Pinpoint the cell where the given text exists, returning its (x, y) midpoint coordinate. 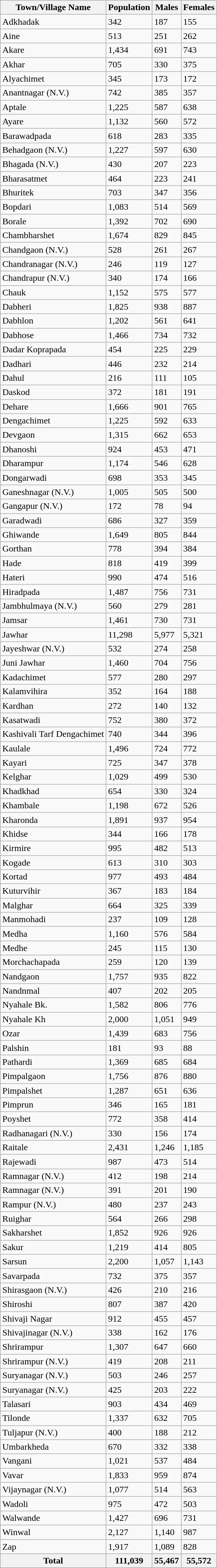
1,202 (129, 321)
Jamsar (53, 620)
1,219 (129, 1247)
672 (166, 805)
132 (199, 706)
Radhanagari (N.V.) (53, 1133)
Pathardi (53, 1062)
Khidse (53, 834)
651 (166, 1091)
430 (129, 164)
93 (166, 1048)
471 (199, 449)
874 (199, 1475)
Aptale (53, 107)
261 (166, 250)
903 (129, 1404)
Medhe (53, 948)
115 (166, 948)
1,487 (129, 592)
500 (199, 492)
684 (199, 1062)
55,572 (199, 1561)
1,021 (129, 1461)
613 (129, 862)
Gangapur (N.V.) (53, 506)
516 (199, 577)
55,467 (166, 1561)
Akare (53, 50)
Ayare (53, 121)
1,917 (129, 1547)
Morchachapada (53, 962)
690 (199, 221)
572 (199, 121)
1,089 (166, 1547)
1,160 (129, 934)
Shrirampur (53, 1347)
975 (129, 1504)
Vijaynagar (N.V.) (53, 1489)
335 (199, 136)
563 (199, 1489)
Tuljapur (N.V.) (53, 1432)
1,198 (129, 805)
828 (199, 1547)
Sakharshet (53, 1233)
1,029 (129, 777)
324 (199, 791)
Sarsun (53, 1261)
482 (166, 848)
806 (166, 1005)
977 (129, 877)
499 (166, 777)
399 (199, 563)
Kaulale (53, 748)
Shivaji Nagar (53, 1318)
662 (166, 435)
Akhar (53, 64)
Shiroshi (53, 1304)
638 (199, 107)
274 (166, 649)
575 (166, 292)
959 (166, 1475)
Devgaon (53, 435)
683 (166, 1033)
303 (199, 862)
2,000 (129, 1019)
473 (166, 1162)
807 (129, 1304)
Town/Village Name (53, 7)
130 (199, 948)
Kalamvihira (53, 692)
Kharonda (53, 820)
725 (129, 763)
1,152 (129, 292)
272 (129, 706)
569 (199, 207)
241 (199, 179)
Jambhulmaya (N.V.) (53, 606)
Tilonde (53, 1418)
298 (199, 1219)
5,321 (199, 635)
530 (199, 777)
162 (166, 1333)
628 (199, 464)
11,298 (129, 635)
297 (199, 677)
384 (199, 549)
1,005 (129, 492)
1,891 (129, 820)
1,825 (129, 307)
378 (199, 763)
457 (199, 1318)
630 (199, 150)
1,057 (166, 1261)
587 (166, 107)
778 (129, 549)
Sakur (53, 1247)
127 (199, 264)
120 (166, 962)
Chandrapur (N.V.) (53, 278)
396 (199, 734)
Bhuritek (53, 193)
Kelghar (53, 777)
924 (129, 449)
332 (166, 1447)
Rampur (N.V.) (53, 1204)
453 (166, 449)
210 (166, 1290)
232 (166, 364)
Ruighar (53, 1219)
Ganeshnagar (N.V.) (53, 492)
1,674 (129, 235)
1,227 (129, 150)
1,132 (129, 121)
426 (129, 1290)
243 (199, 1204)
Kayari (53, 763)
412 (129, 1176)
280 (166, 677)
400 (129, 1432)
Kuturvihir (53, 891)
446 (129, 364)
765 (199, 406)
258 (199, 649)
257 (199, 1376)
266 (166, 1219)
653 (199, 435)
730 (166, 620)
207 (166, 164)
340 (129, 278)
190 (199, 1190)
183 (166, 891)
702 (166, 221)
829 (166, 235)
Khambale (53, 805)
632 (166, 1418)
407 (129, 991)
592 (166, 421)
954 (199, 820)
704 (166, 663)
Alyachimet (53, 79)
Dehare (53, 406)
225 (166, 349)
1,852 (129, 1233)
Savarpada (53, 1276)
Daskod (53, 392)
455 (166, 1318)
654 (129, 791)
356 (199, 193)
262 (199, 36)
Hateri (53, 577)
647 (166, 1347)
472 (166, 1504)
1,185 (199, 1148)
229 (199, 349)
528 (129, 250)
Shrirampur (N.V.) (53, 1361)
845 (199, 235)
597 (166, 150)
Raitale (53, 1148)
1,337 (129, 1418)
844 (199, 535)
352 (129, 692)
561 (166, 321)
359 (199, 520)
Shirasgaon (N.V.) (53, 1290)
1,833 (129, 1475)
2,200 (129, 1261)
1,756 (129, 1076)
Borale (53, 221)
387 (166, 1304)
205 (199, 991)
660 (199, 1347)
325 (166, 905)
1,460 (129, 663)
776 (199, 1005)
Total (53, 1561)
346 (129, 1105)
391 (129, 1190)
876 (166, 1076)
Bharasatmet (53, 179)
380 (166, 720)
279 (166, 606)
Ozar (53, 1033)
912 (129, 1318)
Adkhadak (53, 22)
358 (166, 1119)
Pimprun (53, 1105)
685 (166, 1062)
394 (166, 549)
164 (166, 692)
887 (199, 307)
703 (129, 193)
1,051 (166, 1019)
Medha (53, 934)
353 (166, 478)
1,307 (129, 1347)
Aine (53, 36)
140 (166, 706)
Kirmire (53, 848)
Dahul (53, 378)
742 (129, 93)
Dongarwadi (53, 478)
1,427 (129, 1518)
139 (199, 962)
901 (166, 406)
633 (199, 421)
Malghar (53, 905)
1,315 (129, 435)
Kasatwadi (53, 720)
367 (129, 891)
686 (129, 520)
Gorthan (53, 549)
203 (166, 1390)
818 (129, 563)
2,127 (129, 1532)
201 (166, 1190)
425 (129, 1390)
1,666 (129, 406)
1,143 (199, 1261)
Garadwadi (53, 520)
222 (199, 1390)
880 (199, 1076)
Walwande (53, 1518)
532 (129, 649)
537 (166, 1461)
Talasari (53, 1404)
Shivajinagar (N.V.) (53, 1333)
454 (129, 349)
156 (166, 1133)
636 (199, 1091)
576 (166, 934)
Kardhan (53, 706)
Pimpalshet (53, 1091)
Nyahale Kh (53, 1019)
Dengachimet (53, 421)
546 (166, 464)
664 (129, 905)
251 (166, 36)
Rajewadi (53, 1162)
Manmohadi (53, 920)
178 (199, 834)
155 (199, 22)
105 (199, 378)
740 (129, 734)
Chandranagar (N.V.) (53, 264)
Dhanoshi (53, 449)
211 (199, 1361)
434 (166, 1404)
Chauk (53, 292)
990 (129, 577)
1,083 (129, 207)
696 (166, 1518)
267 (199, 250)
184 (199, 891)
Dharampur (53, 464)
191 (199, 392)
198 (166, 1176)
1,140 (166, 1532)
1,369 (129, 1062)
1,439 (129, 1033)
Umbarkheda (53, 1447)
822 (199, 976)
Jawhar (53, 635)
Winwal (53, 1532)
Dabhlon (53, 321)
283 (166, 136)
212 (199, 1432)
Females (199, 7)
187 (166, 22)
202 (166, 991)
245 (129, 948)
Bhagada (N.V.) (53, 164)
259 (129, 962)
173 (166, 79)
505 (166, 492)
5,977 (166, 635)
937 (166, 820)
88 (199, 1048)
938 (166, 307)
618 (129, 136)
Jayeshwar (N.V.) (53, 649)
Dadhari (53, 364)
Hade (53, 563)
Kortad (53, 877)
385 (166, 93)
Poyshet (53, 1119)
Dabheri (53, 307)
698 (129, 478)
743 (199, 50)
526 (199, 805)
Vavar (53, 1475)
691 (166, 50)
Pimpalgaon (53, 1076)
Nandgaon (53, 976)
78 (166, 506)
2,431 (129, 1148)
Khadkhad (53, 791)
1,461 (129, 620)
1,466 (129, 335)
111 (166, 378)
935 (166, 976)
Palshin (53, 1048)
Dadar Koprapada (53, 349)
949 (199, 1019)
Nyahale Bk. (53, 1005)
564 (129, 1219)
1,582 (129, 1005)
1,757 (129, 976)
1,392 (129, 221)
Kashivali Tarf Dengachimet (53, 734)
464 (129, 179)
752 (129, 720)
339 (199, 905)
480 (129, 1204)
995 (129, 848)
94 (199, 506)
128 (199, 920)
Males (166, 7)
Nandnmal (53, 991)
1,246 (166, 1148)
Kadachimet (53, 677)
1,077 (129, 1489)
119 (166, 264)
109 (166, 920)
469 (199, 1404)
Ghiwande (53, 535)
Zap (53, 1547)
1,287 (129, 1091)
Juni Jawhar (53, 663)
Behadgaon (N.V.) (53, 150)
1,434 (129, 50)
Hiradpada (53, 592)
Population (129, 7)
Bopdari (53, 207)
584 (199, 934)
1,649 (129, 535)
327 (166, 520)
Anantnagar (N.V.) (53, 93)
Chambharshet (53, 235)
310 (166, 862)
Chandgaon (N.V.) (53, 250)
281 (199, 606)
342 (129, 22)
474 (166, 577)
111,039 (129, 1561)
176 (199, 1333)
Dabhose (53, 335)
493 (166, 877)
1,496 (129, 748)
Wadoli (53, 1504)
670 (129, 1447)
208 (166, 1361)
734 (166, 335)
724 (166, 748)
Vangani (53, 1461)
Kogade (53, 862)
165 (166, 1105)
420 (199, 1304)
1,174 (129, 464)
Barawadpada (53, 136)
641 (199, 321)
